Scan for the cell matching the given text and deliver its [x, y] coordinate at center. 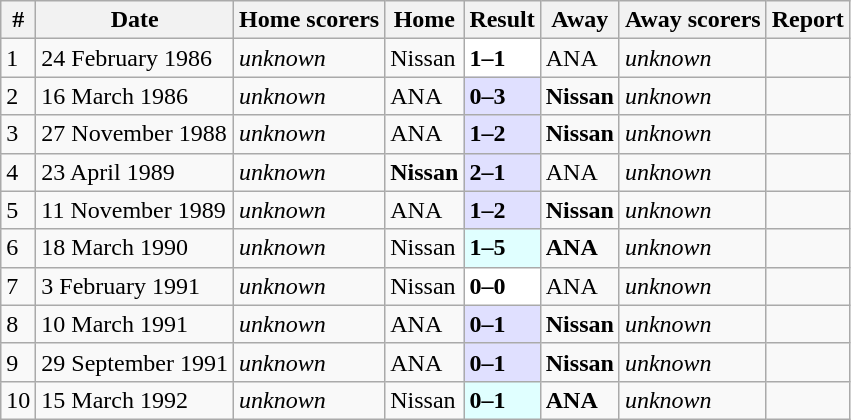
3 [18, 134]
27 November 1988 [135, 134]
Home [424, 20]
2–1 [502, 172]
2 [18, 96]
10 March 1991 [135, 324]
15 March 1992 [135, 400]
0–3 [502, 96]
Away [580, 20]
8 [18, 324]
29 September 1991 [135, 362]
16 March 1986 [135, 96]
5 [18, 210]
6 [18, 248]
Away scorers [692, 20]
24 February 1986 [135, 58]
3 February 1991 [135, 286]
9 [18, 362]
Home scorers [310, 20]
Date [135, 20]
23 April 1989 [135, 172]
1–5 [502, 248]
0–0 [502, 286]
Report [808, 20]
18 March 1990 [135, 248]
7 [18, 286]
1–1 [502, 58]
# [18, 20]
1 [18, 58]
Result [502, 20]
10 [18, 400]
11 November 1989 [135, 210]
4 [18, 172]
